Scan for the cell matching the given text and deliver its (X, Y) coordinate at center. 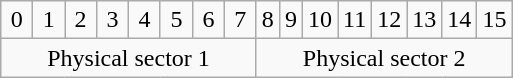
14 (460, 20)
9 (290, 20)
0 (17, 20)
10 (320, 20)
13 (424, 20)
11 (355, 20)
6 (208, 20)
Physical sector 2 (384, 58)
3 (113, 20)
1 (49, 20)
5 (176, 20)
12 (390, 20)
15 (494, 20)
7 (240, 20)
4 (145, 20)
2 (81, 20)
Physical sector 1 (129, 58)
8 (268, 20)
